Determine the (X, Y) coordinate at the center of the cell enclosing the given text.  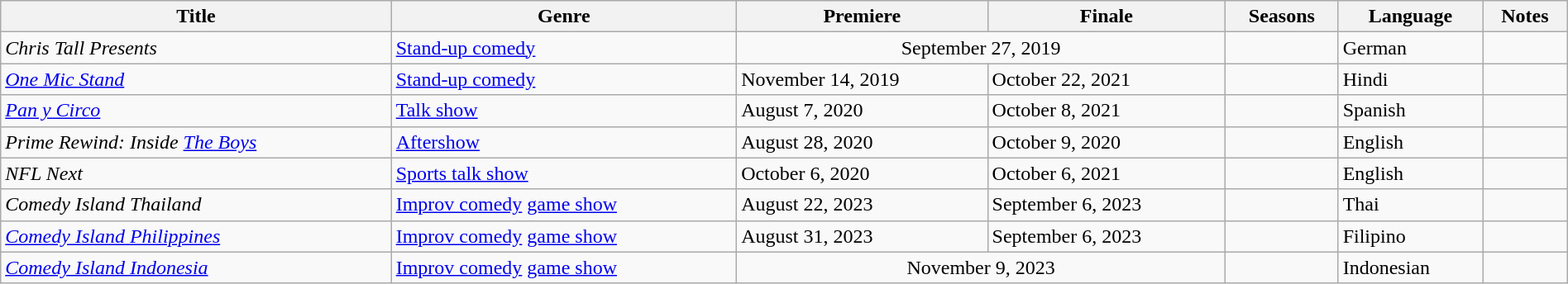
November 14, 2019 (862, 79)
Filipino (1410, 236)
October 9, 2020 (1107, 142)
October 6, 2021 (1107, 173)
Spanish (1410, 111)
Title (196, 17)
October 22, 2021 (1107, 79)
Pan y Circo (196, 111)
Hindi (1410, 79)
Indonesian (1410, 267)
Comedy Island Thailand (196, 205)
September 27, 2019 (981, 48)
Comedy Island Indonesia (196, 267)
Premiere (862, 17)
Chris Tall Presents (196, 48)
October 6, 2020 (862, 173)
Finale (1107, 17)
Genre (564, 17)
August 22, 2023 (862, 205)
Thai (1410, 205)
One Mic Stand (196, 79)
NFL Next (196, 173)
Comedy Island Philippines (196, 236)
Seasons (1282, 17)
Sports talk show (564, 173)
Language (1410, 17)
August 31, 2023 (862, 236)
August 28, 2020 (862, 142)
Prime Rewind: Inside The Boys (196, 142)
October 8, 2021 (1107, 111)
Talk show (564, 111)
Aftershow (564, 142)
Notes (1525, 17)
November 9, 2023 (981, 267)
German (1410, 48)
August 7, 2020 (862, 111)
